Search for the cell housing the specified text and yield its [X, Y] center coordinate. 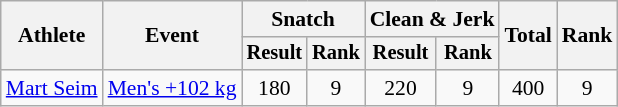
180 [275, 88]
Athlete [52, 36]
400 [528, 88]
Snatch [304, 19]
Men's +102 kg [172, 88]
Event [172, 36]
Mart Seim [52, 88]
220 [401, 88]
Total [528, 36]
Clean & Jerk [432, 19]
